Identify which cell holds the provided text, then report its (x, y) central coordinate. 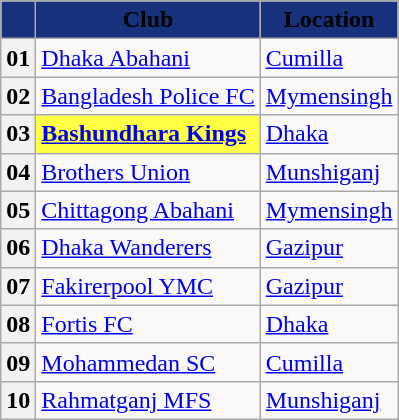
04 (18, 172)
Brothers Union (148, 172)
01 (18, 58)
Mohammedan SC (148, 362)
07 (18, 286)
Chittagong Abahani (148, 210)
03 (18, 134)
10 (18, 400)
Club (148, 20)
Rahmatganj MFS (148, 400)
Bangladesh Police FC (148, 96)
Location (329, 20)
Dhaka Abahani (148, 58)
06 (18, 248)
Fakirerpool YMC (148, 286)
Fortis FC (148, 324)
Dhaka Wanderers (148, 248)
09 (18, 362)
05 (18, 210)
02 (18, 96)
08 (18, 324)
Bashundhara Kings (148, 134)
